Extract the (X, Y) coordinate from the center of the cell holding the provided text.  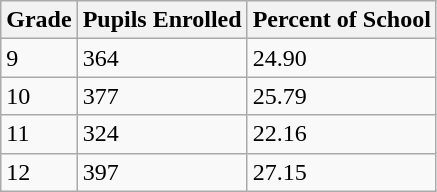
9 (39, 58)
10 (39, 96)
Pupils Enrolled (162, 20)
Grade (39, 20)
27.15 (342, 172)
397 (162, 172)
Percent of School (342, 20)
377 (162, 96)
12 (39, 172)
11 (39, 134)
22.16 (342, 134)
364 (162, 58)
324 (162, 134)
24.90 (342, 58)
25.79 (342, 96)
